Return (X, Y) of the center of cell containing provided text 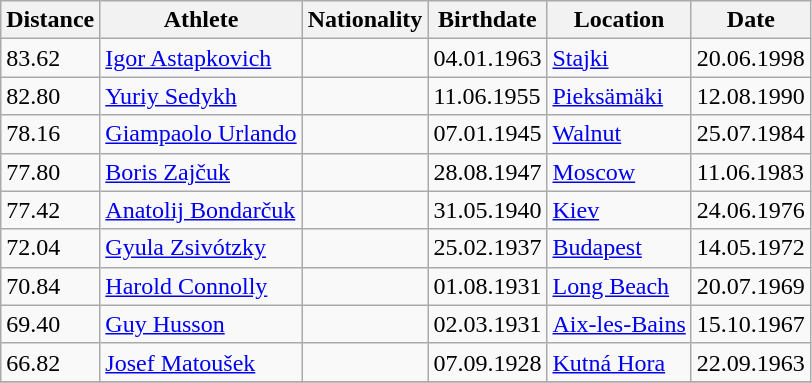
Distance (50, 20)
12.08.1990 (750, 96)
25.02.1937 (488, 248)
Birthdate (488, 20)
14.05.1972 (750, 248)
78.16 (50, 134)
Yuriy Sedykh (201, 96)
11.06.1983 (750, 172)
Igor Astapkovich (201, 58)
82.80 (50, 96)
70.84 (50, 286)
Date (750, 20)
Budapest (619, 248)
24.06.1976 (750, 210)
Nationality (365, 20)
04.01.1963 (488, 58)
02.03.1931 (488, 324)
15.10.1967 (750, 324)
72.04 (50, 248)
11.06.1955 (488, 96)
Location (619, 20)
20.07.1969 (750, 286)
25.07.1984 (750, 134)
Moscow (619, 172)
Kiev (619, 210)
Kutná Hora (619, 362)
77.42 (50, 210)
20.06.1998 (750, 58)
Stajki (619, 58)
01.08.1931 (488, 286)
07.09.1928 (488, 362)
Long Beach (619, 286)
Giampaolo Urlando (201, 134)
Guy Husson (201, 324)
Gyula Zsivótzky (201, 248)
Harold Connolly (201, 286)
Pieksämäki (619, 96)
22.09.1963 (750, 362)
Athlete (201, 20)
28.08.1947 (488, 172)
Anatolij Bondarčuk (201, 210)
Walnut (619, 134)
69.40 (50, 324)
Josef Matoušek (201, 362)
Aix-les-Bains (619, 324)
66.82 (50, 362)
77.80 (50, 172)
Boris Zajčuk (201, 172)
83.62 (50, 58)
07.01.1945 (488, 134)
31.05.1940 (488, 210)
